Capture the cell that displays the provided text and extract its (x, y) central coordinate. 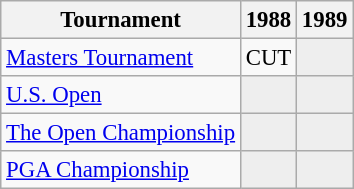
The Open Championship (121, 133)
CUT (268, 58)
U.S. Open (121, 95)
1988 (268, 20)
PGA Championship (121, 170)
Masters Tournament (121, 58)
1989 (325, 20)
Tournament (121, 20)
